Pinpoint the cell where the given text exists, returning its [x, y] midpoint coordinate. 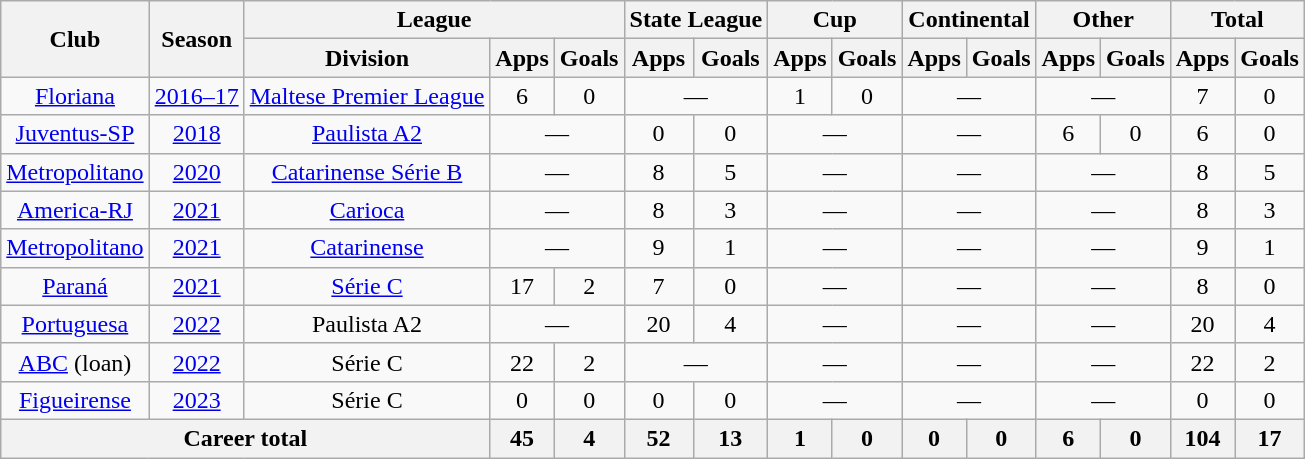
52 [658, 438]
2018 [196, 134]
104 [1202, 438]
Paraná [75, 286]
2023 [196, 400]
Portuguesa [75, 324]
Floriana [75, 96]
America-RJ [75, 210]
Division [367, 58]
Cup [835, 20]
Career total [246, 438]
Total [1237, 20]
State League [696, 20]
Other [1103, 20]
2020 [196, 172]
Catarinense [367, 248]
League [434, 20]
Juventus-SP [75, 134]
Maltese Premier League [367, 96]
Figueirense [75, 400]
Season [196, 39]
Catarinense Série B [367, 172]
2016–17 [196, 96]
45 [522, 438]
ABC (loan) [75, 362]
Carioca [367, 210]
13 [730, 438]
Continental [969, 20]
Club [75, 39]
